Scan for the cell matching the given text and deliver its [X, Y] coordinate at center. 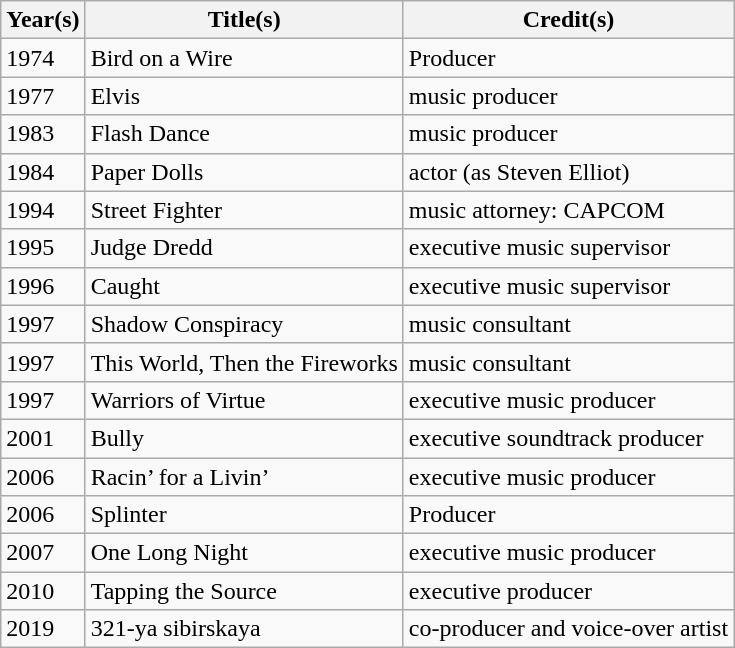
1994 [43, 210]
1984 [43, 172]
Elvis [244, 96]
321-ya sibirskaya [244, 629]
Title(s) [244, 20]
Bird on a Wire [244, 58]
executive producer [568, 591]
Paper Dolls [244, 172]
Shadow Conspiracy [244, 324]
music attorney: CAPCOM [568, 210]
1995 [43, 248]
Splinter [244, 515]
1977 [43, 96]
actor (as Steven Elliot) [568, 172]
2007 [43, 553]
One Long Night [244, 553]
Caught [244, 286]
2019 [43, 629]
Judge Dredd [244, 248]
Year(s) [43, 20]
co-producer and voice-over artist [568, 629]
Tapping the Source [244, 591]
executive soundtrack producer [568, 438]
2001 [43, 438]
1974 [43, 58]
Bully [244, 438]
Credit(s) [568, 20]
Flash Dance [244, 134]
This World, Then the Fireworks [244, 362]
Warriors of Virtue [244, 400]
2010 [43, 591]
1983 [43, 134]
Street Fighter [244, 210]
Racin’ for a Livin’ [244, 477]
1996 [43, 286]
